Return (X, Y) of the center of cell containing provided text 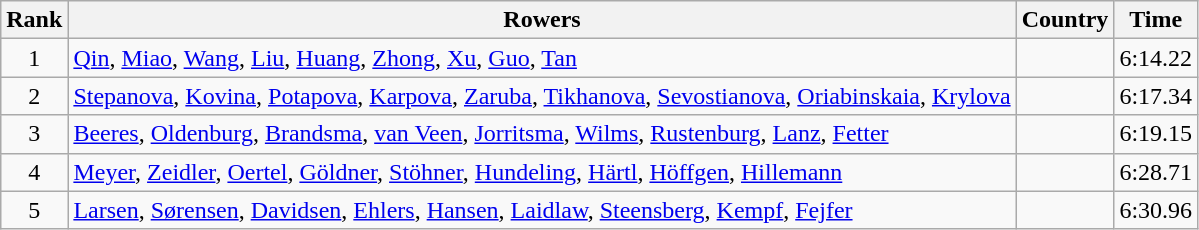
Rank (34, 20)
Meyer, Zeidler, Oertel, Göldner, Stöhner, Hundeling, Härtl, Höffgen, Hillemann (542, 172)
Larsen, Sørensen, Davidsen, Ehlers, Hansen, Laidlaw, Steensberg, Kempf, Fejfer (542, 210)
Beeres, Oldenburg, Brandsma, van Veen, Jorritsma, Wilms, Rustenburg, Lanz, Fetter (542, 134)
5 (34, 210)
1 (34, 58)
Country (1065, 20)
6:17.34 (1156, 96)
6:14.22 (1156, 58)
Rowers (542, 20)
2 (34, 96)
6:28.71 (1156, 172)
Stepanova, Kovina, Potapova, Karpova, Zaruba, Tikhanova, Sevostianova, Oriabinskaia, Krylova (542, 96)
6:30.96 (1156, 210)
6:19.15 (1156, 134)
Time (1156, 20)
3 (34, 134)
4 (34, 172)
Qin, Miao, Wang, Liu, Huang, Zhong, Xu, Guo, Tan (542, 58)
